For the text-containing cell, return its midpoint in (X, Y) coordinate format. 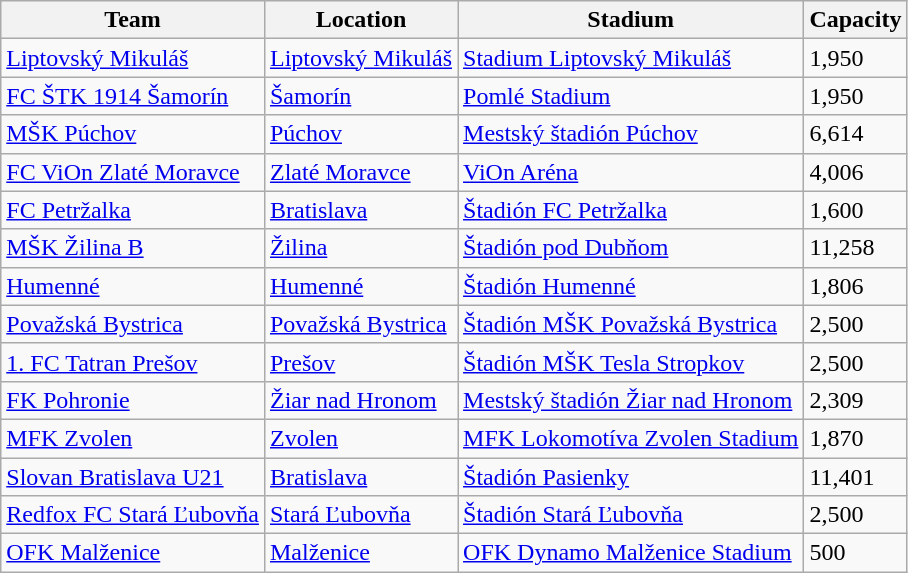
Štadión pod Dubňom (631, 248)
Žilina (360, 248)
OFK Malženice (133, 553)
Šamorín (360, 96)
MFK Lokomotíva Zvolen Stadium (631, 438)
Štadión MŠK Tesla Stropkov (631, 362)
Zlaté Moravce (360, 172)
Stadium (631, 20)
11,258 (856, 248)
Prešov (360, 362)
1,600 (856, 210)
ViOn Aréna (631, 172)
FC ViOn Zlaté Moravce (133, 172)
Štadión Pasienky (631, 477)
Stadium Liptovský Mikuláš (631, 58)
FK Pohronie (133, 400)
1,870 (856, 438)
Mestský štadión Žiar nad Hronom (631, 400)
MŠK Žilina B (133, 248)
Púchov (360, 134)
FC ŠTK 1914 Šamorín (133, 96)
Štadión MŠK Považská Bystrica (631, 324)
6,614 (856, 134)
Capacity (856, 20)
Pomlé Stadium (631, 96)
1,806 (856, 286)
Location (360, 20)
FC Petržalka (133, 210)
MFK Zvolen (133, 438)
Žiar nad Hronom (360, 400)
Redfox FC Stará Ľubovňa (133, 515)
Malženice (360, 553)
Mestský štadión Púchov (631, 134)
Slovan Bratislava U21 (133, 477)
Štadión Humenné (631, 286)
11,401 (856, 477)
Stará Ľubovňa (360, 515)
Štadión FC Petržalka (631, 210)
1. FC Tatran Prešov (133, 362)
Team (133, 20)
4,006 (856, 172)
Štadión Stará Ľubovňa (631, 515)
500 (856, 553)
MŠK Púchov (133, 134)
Zvolen (360, 438)
OFK Dynamo Malženice Stadium (631, 553)
2,309 (856, 400)
